Detect which cell encompasses the target text, then output its [x, y] center coordinate. 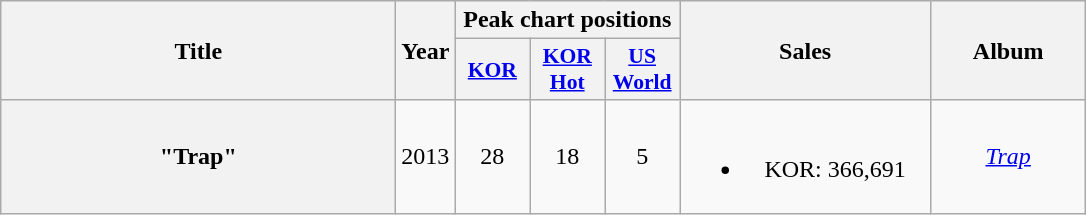
2013 [426, 156]
KORHot [568, 70]
5 [642, 156]
USWorld [642, 70]
28 [492, 156]
Sales [806, 50]
Year [426, 50]
KOR: 366,691 [806, 156]
KOR [492, 70]
Peak chart positions [568, 20]
"Trap" [198, 156]
Title [198, 50]
18 [568, 156]
Trap [1008, 156]
Album [1008, 50]
